Pinpoint the cell where the given text exists, returning its (x, y) midpoint coordinate. 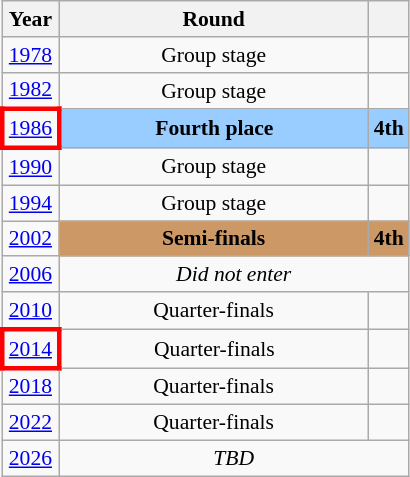
Year (30, 19)
2014 (30, 348)
1982 (30, 90)
Round (214, 19)
2018 (30, 386)
2010 (30, 310)
TBD (234, 459)
1986 (30, 130)
1990 (30, 166)
2006 (30, 275)
2026 (30, 459)
1978 (30, 55)
2002 (30, 239)
Fourth place (214, 130)
Did not enter (234, 275)
2022 (30, 423)
1994 (30, 203)
Semi-finals (214, 239)
